Locate the cell with the specified text and output its (x, y) center coordinate. 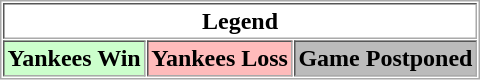
Legend (240, 21)
Game Postponed (386, 58)
Yankees Loss (220, 58)
Yankees Win (74, 58)
